Pinpoint the cell where the given text exists, returning its [x, y] midpoint coordinate. 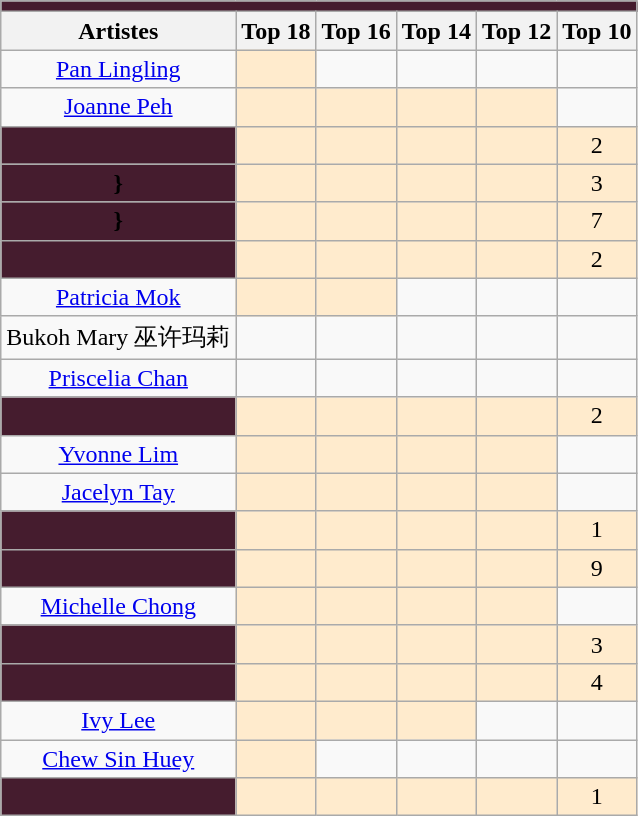
Top 18 [276, 31]
9 [597, 568]
Artistes [118, 31]
Top 14 [436, 31]
Yvonne Lim [118, 454]
Michelle Chong [118, 606]
Ivy Lee [118, 720]
Bukoh Mary 巫许玛莉 [118, 338]
4 [597, 682]
Top 16 [356, 31]
Jacelyn Tay [118, 492]
Chew Sin Huey [118, 759]
Priscelia Chan [118, 378]
Patricia Mok [118, 297]
Top 12 [516, 31]
Pan Lingling [118, 69]
Joanne Peh [118, 107]
Top 10 [597, 31]
7 [597, 221]
